Return the (x, y) coordinate for the center point of the cell that contains the specified text.  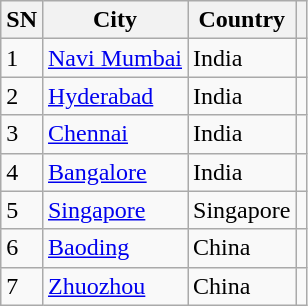
5 (22, 210)
Chennai (114, 134)
2 (22, 96)
SN (22, 20)
4 (22, 172)
Hyderabad (114, 96)
City (114, 20)
1 (22, 58)
Baoding (114, 248)
Country (242, 20)
3 (22, 134)
7 (22, 286)
6 (22, 248)
Bangalore (114, 172)
Zhuozhou (114, 286)
Navi Mumbai (114, 58)
